Return (X, Y) of the center of cell containing provided text 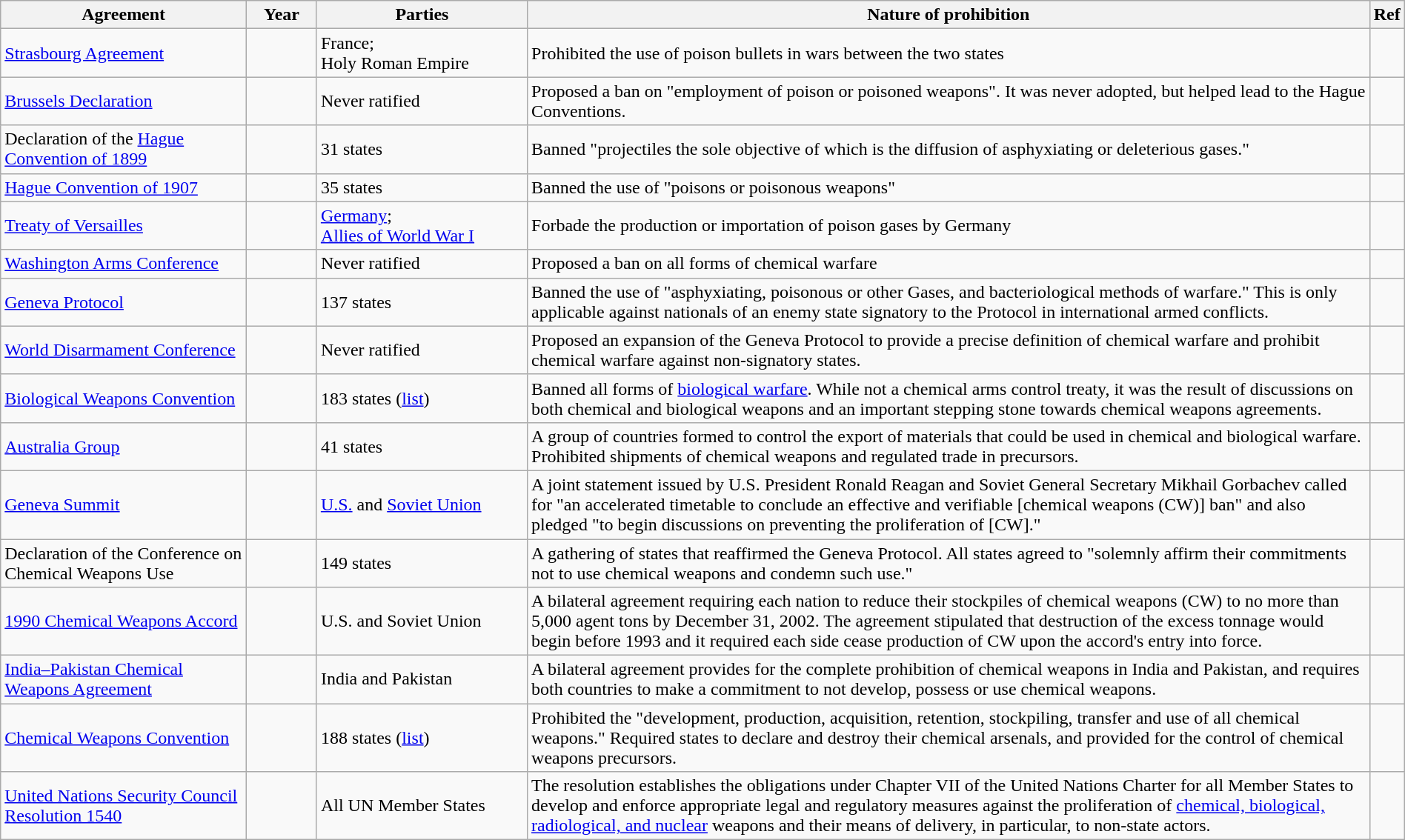
188 states (list) (422, 738)
Proposed a ban on "employment of poison or poisoned weapons". It was never adopted, but helped lead to the Hague Conventions. (949, 101)
Banned "projectiles the sole objective of which is the diffusion of asphyxiating or deleterious gases." (949, 150)
1990 Chemical Weapons Accord (124, 621)
Biological Weapons Convention (124, 399)
France;Holy Roman Empire (422, 53)
Year (282, 15)
Forbade the production or importation of poison gases by Germany (949, 225)
137 states (422, 302)
Treaty of Versailles (124, 225)
Chemical Weapons Convention (124, 738)
35 states (422, 187)
Proposed a ban on all forms of chemical warfare (949, 264)
Agreement (124, 15)
149 states (422, 563)
United Nations Security Council Resolution 1540 (124, 806)
Parties (422, 15)
Australia Group (124, 446)
Brussels Declaration (124, 101)
World Disarmament Conference (124, 350)
India and Pakistan (422, 680)
Nature of prohibition (949, 15)
Geneva Protocol (124, 302)
183 states (list) (422, 399)
Washington Arms Conference (124, 264)
India–Pakistan Chemical Weapons Agreement (124, 680)
Geneva Summit (124, 504)
Prohibited the use of poison bullets in wars between the two states (949, 53)
Declaration of the Hague Convention of 1899 (124, 150)
Hague Convention of 1907 (124, 187)
Declaration of the Conference on Chemical Weapons Use (124, 563)
31 states (422, 150)
Banned the use of "poisons or poisonous weapons" (949, 187)
All UN Member States (422, 806)
Germany;Allies of World War I (422, 225)
Strasbourg Agreement (124, 53)
Ref (1387, 15)
41 states (422, 446)
